Scan for the cell matching the given text and deliver its [x, y] coordinate at center. 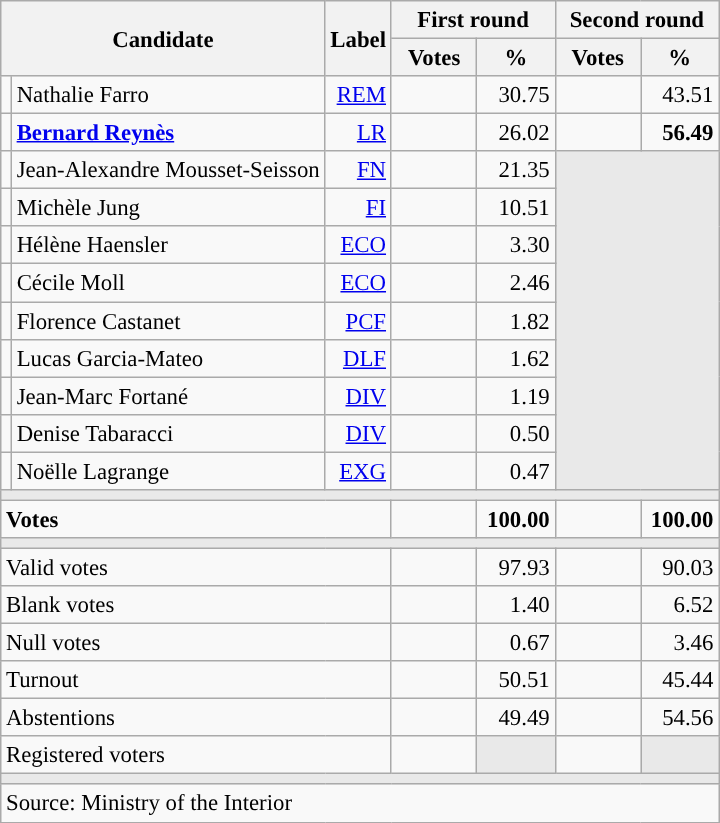
Abstentions [196, 718]
3.30 [516, 245]
Candidate [163, 38]
Null votes [196, 643]
Source: Ministry of the Interior [360, 804]
Turnout [196, 680]
26.02 [516, 133]
0.47 [516, 471]
Michèle Jung [168, 208]
0.50 [516, 433]
Florence Castanet [168, 321]
Lucas Garcia-Mateo [168, 358]
0.67 [516, 643]
50.51 [516, 680]
30.75 [516, 95]
Denise Tabaracci [168, 433]
DLF [358, 358]
Noëlle Lagrange [168, 471]
Label [358, 38]
1.62 [516, 358]
Cécile Moll [168, 283]
Nathalie Farro [168, 95]
56.49 [680, 133]
PCF [358, 321]
Bernard Reynès [168, 133]
1.19 [516, 396]
43.51 [680, 95]
REM [358, 95]
FI [358, 208]
Blank votes [196, 605]
21.35 [516, 170]
FN [358, 170]
49.49 [516, 718]
Valid votes [196, 567]
54.56 [680, 718]
Second round [637, 20]
1.82 [516, 321]
45.44 [680, 680]
First round [473, 20]
Hélène Haensler [168, 245]
10.51 [516, 208]
90.03 [680, 567]
EXG [358, 471]
Jean-Marc Fortané [168, 396]
6.52 [680, 605]
1.40 [516, 605]
3.46 [680, 643]
Jean-Alexandre Mousset-Seisson [168, 170]
2.46 [516, 283]
LR [358, 133]
Registered voters [196, 755]
97.93 [516, 567]
